Detect which cell encompasses the target text, then output its [x, y] center coordinate. 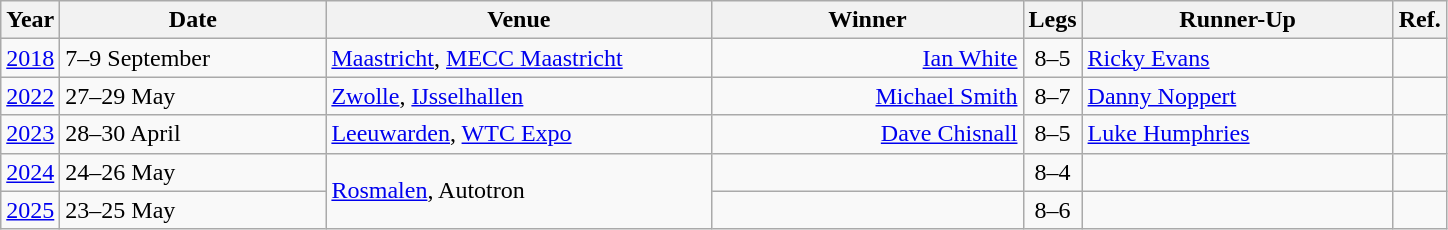
8–6 [1052, 210]
Legs [1052, 20]
Runner-Up [1238, 20]
Leeuwarden, WTC Expo [519, 134]
Winner [868, 20]
28–30 April [193, 134]
Zwolle, IJsselhallen [519, 96]
Maastricht, MECC Maastricht [519, 58]
Luke Humphries [1238, 134]
2022 [30, 96]
27–29 May [193, 96]
Danny Noppert [1238, 96]
Rosmalen, Autotron [519, 191]
8–7 [1052, 96]
2023 [30, 134]
Dave Chisnall [868, 134]
7–9 September [193, 58]
Michael Smith [868, 96]
24–26 May [193, 172]
Ricky Evans [1238, 58]
2025 [30, 210]
Year [30, 20]
2024 [30, 172]
2018 [30, 58]
23–25 May [193, 210]
Venue [519, 20]
Ian White [868, 58]
8–4 [1052, 172]
Ref. [1420, 20]
Date [193, 20]
